Return the [x, y] coordinate for the center point of the cell that contains the specified text.  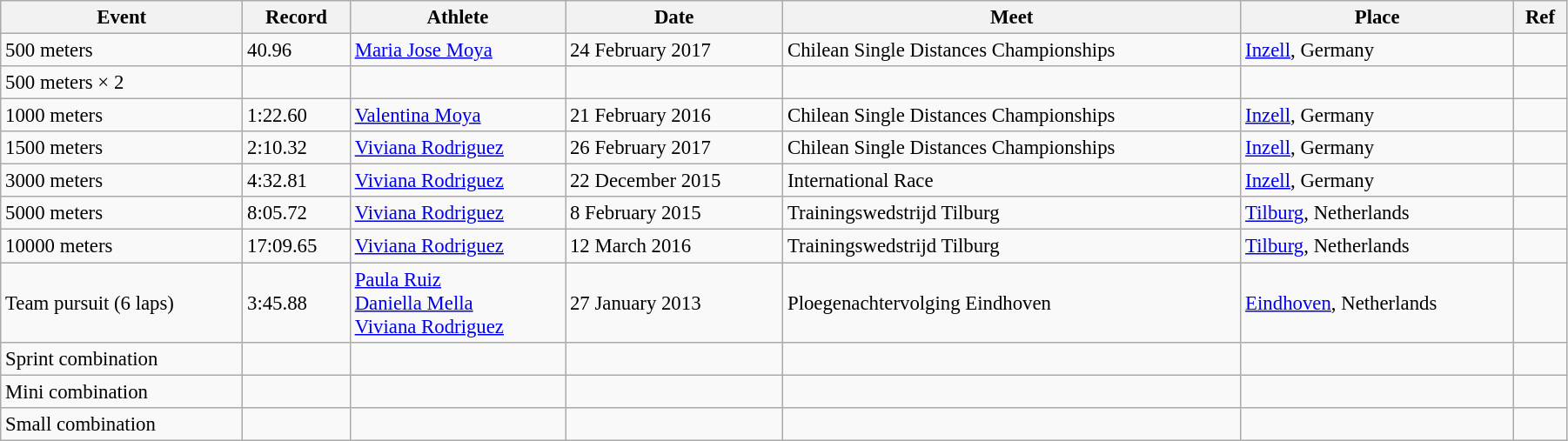
Record [297, 17]
8:05.72 [297, 213]
Date [674, 17]
Athlete [458, 17]
Place [1377, 17]
5000 meters [122, 213]
Paula RuizDaniella MellaViviana Rodriguez [458, 303]
Ref [1540, 17]
Mini combination [122, 391]
2:10.32 [297, 148]
3:45.88 [297, 303]
Ploegenachtervolging Eindhoven [1012, 303]
1:22.60 [297, 116]
10000 meters [122, 246]
500 meters × 2 [122, 83]
Small combination [122, 424]
27 January 2013 [674, 303]
12 March 2016 [674, 246]
Event [122, 17]
500 meters [122, 50]
22 December 2015 [674, 181]
8 February 2015 [674, 213]
Team pursuit (6 laps) [122, 303]
40.96 [297, 50]
4:32.81 [297, 181]
Sprint combination [122, 358]
1500 meters [122, 148]
Meet [1012, 17]
Eindhoven, Netherlands [1377, 303]
International Race [1012, 181]
21 February 2016 [674, 116]
Valentina Moya [458, 116]
1000 meters [122, 116]
17:09.65 [297, 246]
Maria Jose Moya [458, 50]
24 February 2017 [674, 50]
3000 meters [122, 181]
26 February 2017 [674, 148]
